Detect which cell encompasses the target text, then output its [X, Y] center coordinate. 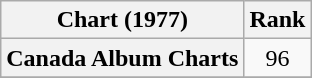
96 [278, 58]
Chart (1977) [122, 20]
Rank [278, 20]
Canada Album Charts [122, 58]
